Provide the [X, Y] coordinate of the cell's center where the given text is located.  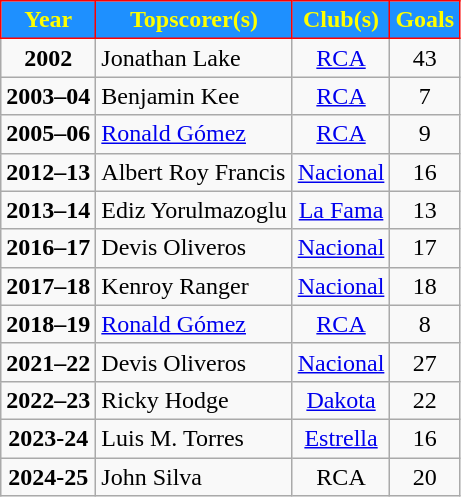
Dakota [341, 400]
2013–14 [48, 210]
2017–18 [48, 286]
Albert Roy Francis [194, 172]
2024-25 [48, 477]
Ediz Yorulmazoglu [194, 210]
2005–06 [48, 134]
2022–23 [48, 400]
John Silva [194, 477]
2002 [48, 58]
20 [425, 477]
Estrella [341, 438]
Jonathan Lake [194, 58]
27 [425, 362]
43 [425, 58]
22 [425, 400]
9 [425, 134]
2021–22 [48, 362]
Goals [425, 20]
2003–04 [48, 96]
2012–13 [48, 172]
Kenroy Ranger [194, 286]
Club(s) [341, 20]
2016–17 [48, 248]
17 [425, 248]
13 [425, 210]
7 [425, 96]
2018–19 [48, 324]
Ricky Hodge [194, 400]
Year [48, 20]
18 [425, 286]
La Fama [341, 210]
2023-24 [48, 438]
Benjamin Kee [194, 96]
Luis M. Torres [194, 438]
8 [425, 324]
Topscorer(s) [194, 20]
